Identify which cell holds the provided text, then report its [X, Y] central coordinate. 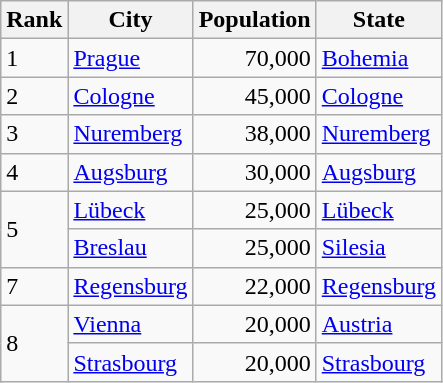
4 [34, 172]
30,000 [254, 172]
State [378, 20]
Austria [378, 324]
22,000 [254, 286]
Population [254, 20]
Prague [130, 58]
1 [34, 58]
38,000 [254, 134]
45,000 [254, 96]
3 [34, 134]
Rank [34, 20]
Bohemia [378, 58]
8 [34, 343]
5 [34, 229]
City [130, 20]
70,000 [254, 58]
Breslau [130, 248]
7 [34, 286]
Vienna [130, 324]
Silesia [378, 248]
2 [34, 96]
